Output the [X, Y] coordinate of the center of the cell containing the given text.  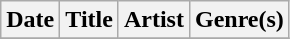
Artist [154, 20]
Genre(s) [239, 20]
Date [30, 20]
Title [90, 20]
